Capture the cell that displays the provided text and extract its (x, y) central coordinate. 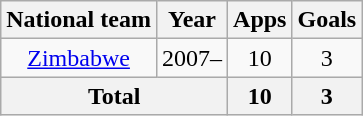
Apps (260, 20)
Zimbabwe (79, 58)
2007– (192, 58)
National team (79, 20)
Year (192, 20)
Total (114, 96)
Goals (327, 20)
